For the text-containing cell, return its midpoint in [x, y] coordinate format. 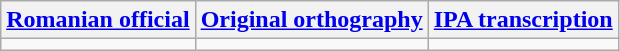
Romanian official [98, 20]
Original orthography [312, 20]
IPA transcription [523, 20]
